Locate the cell with the specified text and output its [X, Y] center coordinate. 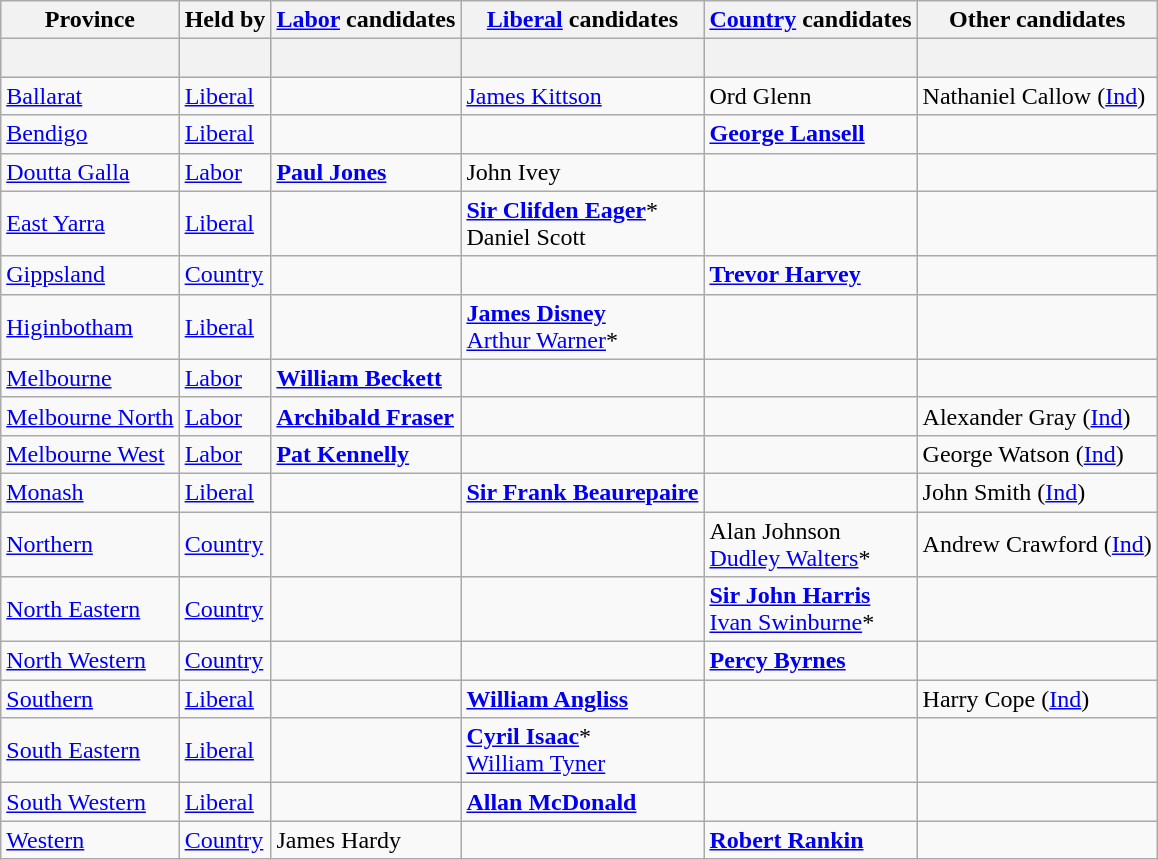
Ballarat [90, 96]
Melbourne North [90, 416]
Trevor Harvey [810, 275]
Harry Cope (Ind) [1037, 699]
North Western [90, 661]
Other candidates [1037, 20]
Alan Johnson Dudley Walters* [810, 544]
William Angliss [582, 699]
South Western [90, 802]
Melbourne [90, 378]
Province [90, 20]
Alexander Gray (Ind) [1037, 416]
Sir Frank Beaurepaire [582, 492]
John Ivey [582, 172]
Northern [90, 544]
John Smith (Ind) [1037, 492]
Monash [90, 492]
Western [90, 840]
Cyril Isaac* William Tyner [582, 750]
Andrew Crawford (Ind) [1037, 544]
Percy Byrnes [810, 661]
North Eastern [90, 610]
Southern [90, 699]
Sir John Harris Ivan Swinburne* [810, 610]
Doutta Galla [90, 172]
Pat Kennelly [366, 454]
Higinbotham [90, 326]
Labor candidates [366, 20]
East Yarra [90, 224]
George Lansell [810, 134]
Sir Clifden Eager* Daniel Scott [582, 224]
Melbourne West [90, 454]
Bendigo [90, 134]
Paul Jones [366, 172]
Held by [225, 20]
South Eastern [90, 750]
Ord Glenn [810, 96]
Robert Rankin [810, 840]
Gippsland [90, 275]
James Kittson [582, 96]
Liberal candidates [582, 20]
James Disney Arthur Warner* [582, 326]
Archibald Fraser [366, 416]
James Hardy [366, 840]
William Beckett [366, 378]
Nathaniel Callow (Ind) [1037, 96]
George Watson (Ind) [1037, 454]
Allan McDonald [582, 802]
Country candidates [810, 20]
